Pinpoint the cell where the given text exists, returning its (X, Y) midpoint coordinate. 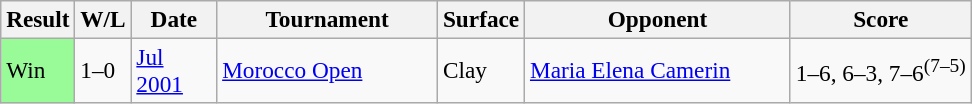
1–0 (103, 70)
Opponent (658, 19)
Surface (482, 19)
W/L (103, 19)
Morocco Open (328, 70)
Result (38, 19)
Tournament (328, 19)
Clay (482, 70)
Score (880, 19)
Jul 2001 (174, 70)
Date (174, 19)
1–6, 6–3, 7–6(7–5) (880, 70)
Win (38, 70)
Maria Elena Camerin (658, 70)
